Extract the [X, Y] coordinate from the center of the cell holding the provided text.  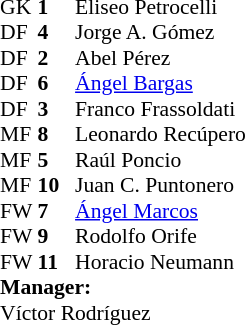
4 [57, 33]
11 [57, 262]
5 [57, 160]
6 [57, 83]
3 [57, 109]
2 [57, 58]
9 [57, 237]
7 [57, 211]
10 [57, 185]
8 [57, 135]
